Provide the (x, y) coordinate of the cell's center where the given text is located.  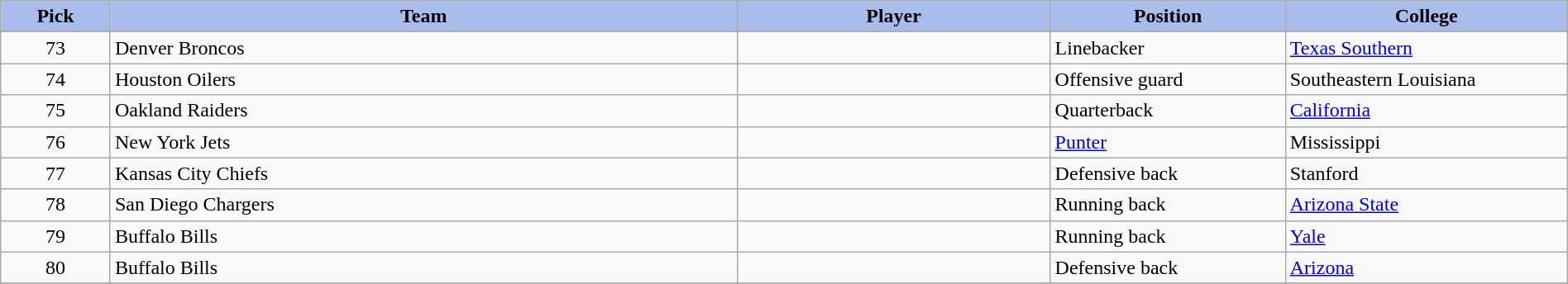
California (1426, 111)
Punter (1168, 142)
73 (56, 48)
76 (56, 142)
New York Jets (423, 142)
San Diego Chargers (423, 205)
Mississippi (1426, 142)
Denver Broncos (423, 48)
Position (1168, 17)
Arizona (1426, 267)
80 (56, 267)
Kansas City Chiefs (423, 173)
75 (56, 111)
Pick (56, 17)
Southeastern Louisiana (1426, 79)
Houston Oilers (423, 79)
Arizona State (1426, 205)
74 (56, 79)
Offensive guard (1168, 79)
Stanford (1426, 173)
77 (56, 173)
Player (893, 17)
College (1426, 17)
78 (56, 205)
Team (423, 17)
Texas Southern (1426, 48)
Yale (1426, 236)
Quarterback (1168, 111)
79 (56, 236)
Oakland Raiders (423, 111)
Linebacker (1168, 48)
